Output the (X, Y) coordinate of the center of the cell containing the given text.  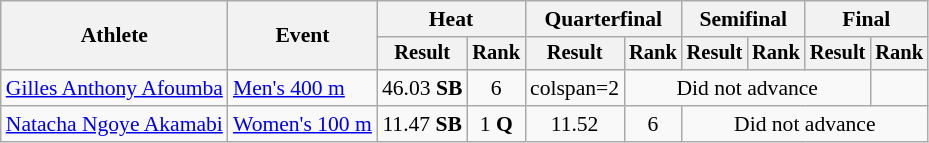
11.47 SB (422, 124)
Gilles Anthony Afoumba (114, 88)
Women's 100 m (302, 124)
Quarterfinal (604, 19)
46.03 SB (422, 88)
Natacha Ngoye Akamabi (114, 124)
1 Q (496, 124)
Heat (451, 19)
Final (866, 19)
colspan=2 (574, 88)
Semifinal (744, 19)
Event (302, 36)
Athlete (114, 36)
Men's 400 m (302, 88)
11.52 (574, 124)
